Capture the cell that displays the provided text and extract its [X, Y] central coordinate. 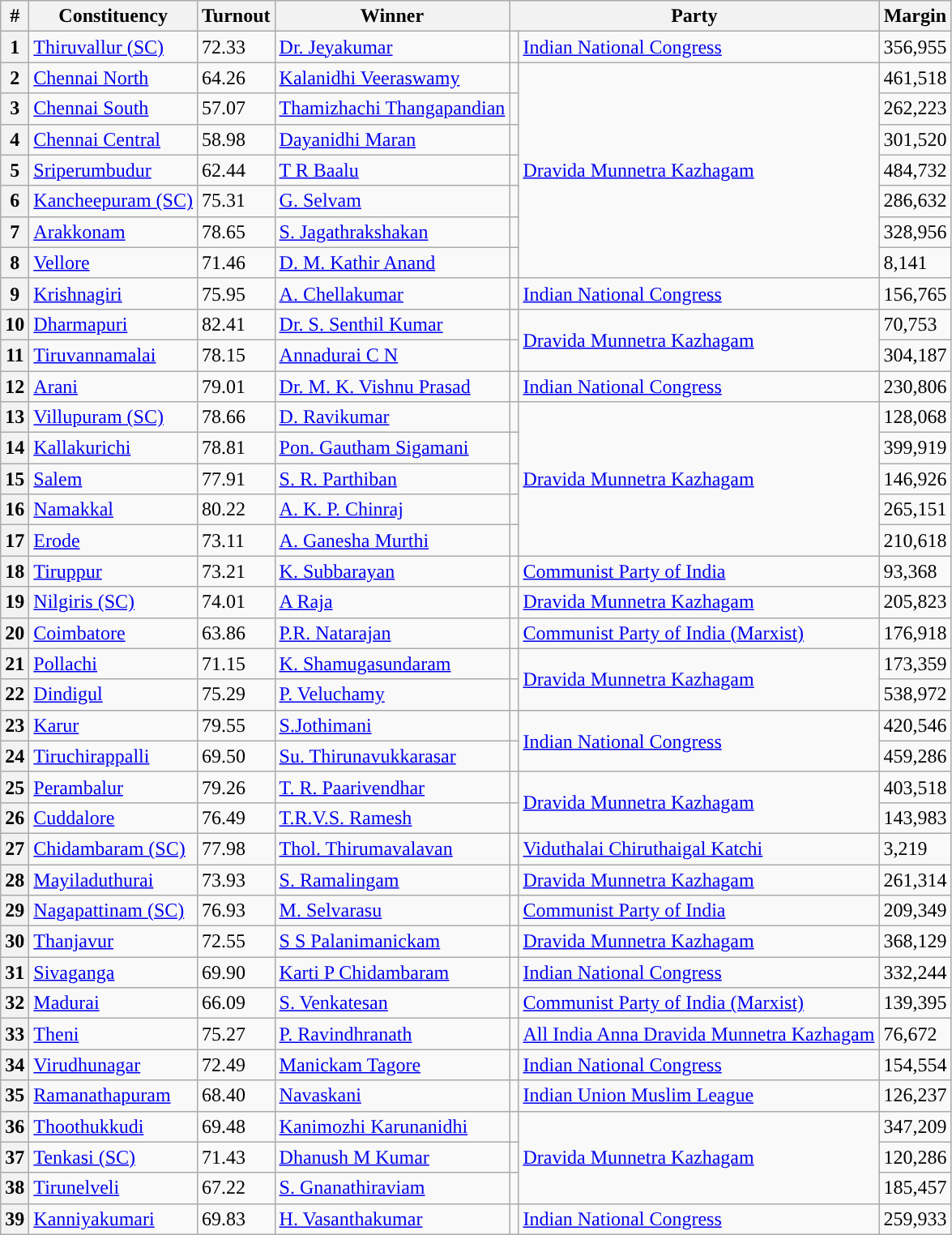
S. Gnanathiraviam [392, 1188]
Arakkonam [113, 232]
328,956 [916, 232]
259,933 [916, 1219]
M. Selvarasu [392, 911]
3,219 [916, 848]
2 [15, 78]
Kancheepuram (SC) [113, 201]
73.93 [236, 879]
H. Vasanthakumar [392, 1219]
Perambalur [113, 787]
Coimbatore [113, 633]
22 [15, 694]
36 [15, 1126]
24 [15, 756]
11 [15, 355]
Karur [113, 725]
78.66 [236, 417]
156,765 [916, 293]
Salem [113, 479]
Virudhunagar [113, 1065]
Thamizhachi Thangapandian [392, 109]
A. Ganesha Murthi [392, 541]
A. K. P. Chinraj [392, 510]
72.49 [236, 1065]
403,518 [916, 787]
S S Palanimanickam [392, 942]
D. M. Kathir Anand [392, 263]
23 [15, 725]
154,554 [916, 1065]
Kallakurichi [113, 448]
Kanniyakumari [113, 1219]
78.65 [236, 232]
Erode [113, 541]
Turnout [236, 16]
26 [15, 818]
69.83 [236, 1219]
# [15, 16]
Sivaganga [113, 972]
66.09 [236, 1003]
K. Subbarayan [392, 571]
77.91 [236, 479]
76.49 [236, 818]
31 [15, 972]
Dindigul [113, 694]
76,672 [916, 1034]
75.95 [236, 293]
Margin [916, 16]
Sriperumbudur [113, 170]
Thiruvallur (SC) [113, 47]
143,983 [916, 818]
Party [694, 16]
10 [15, 324]
All India Anna Dravida Munnetra Kazhagam [698, 1034]
Thoothukkudi [113, 1126]
368,129 [916, 942]
S. Jagathrakshakan [392, 232]
286,632 [916, 201]
Chennai Central [113, 139]
Annadurai C N [392, 355]
75.31 [236, 201]
14 [15, 448]
79.26 [236, 787]
63.86 [236, 633]
32 [15, 1003]
69.50 [236, 756]
9 [15, 293]
304,187 [916, 355]
78.81 [236, 448]
21 [15, 664]
Chidambaram (SC) [113, 848]
T. R. Paarivendhar [392, 787]
Thanjavur [113, 942]
19 [15, 602]
Chennai North [113, 78]
Kanimozhi Karunanidhi [392, 1126]
K. Shamugasundaram [392, 664]
25 [15, 787]
459,286 [916, 756]
265,151 [916, 510]
69.48 [236, 1126]
15 [15, 479]
Dr. Jeyakumar [392, 47]
S.Jothimani [392, 725]
Tirunelveli [113, 1188]
16 [15, 510]
538,972 [916, 694]
5 [15, 170]
18 [15, 571]
Pon. Gautham Sigamani [392, 448]
70,753 [916, 324]
Dharmapuri [113, 324]
64.26 [236, 78]
176,918 [916, 633]
28 [15, 879]
332,244 [916, 972]
Winner [392, 16]
Thol. Thirumavalavan [392, 848]
173,359 [916, 664]
301,520 [916, 139]
Arani [113, 387]
T R Baalu [392, 170]
71.46 [236, 263]
Pollachi [113, 664]
39 [15, 1219]
A. Chellakumar [392, 293]
Constituency [113, 16]
93,368 [916, 571]
185,457 [916, 1188]
20 [15, 633]
62.44 [236, 170]
Indian Union Muslim League [698, 1096]
420,546 [916, 725]
Theni [113, 1034]
P. Ravindhranath [392, 1034]
Namakkal [113, 510]
79.01 [236, 387]
Karti P Chidambaram [392, 972]
38 [15, 1188]
461,518 [916, 78]
34 [15, 1065]
30 [15, 942]
Chennai South [113, 109]
71.43 [236, 1157]
76.93 [236, 911]
7 [15, 232]
Su. Thirunavukkarasar [392, 756]
Dayanidhi Maran [392, 139]
Cuddalore [113, 818]
Nilgiris (SC) [113, 602]
69.90 [236, 972]
209,349 [916, 911]
Dr. M. K. Vishnu Prasad [392, 387]
Dhanush M Kumar [392, 1157]
Ramanathapuram [113, 1096]
6 [15, 201]
Tiruchirappalli [113, 756]
Tiruppur [113, 571]
484,732 [916, 170]
57.07 [236, 109]
120,286 [916, 1157]
67.22 [236, 1188]
D. Ravikumar [392, 417]
58.98 [236, 139]
399,919 [916, 448]
75.27 [236, 1034]
A Raja [392, 602]
37 [15, 1157]
356,955 [916, 47]
P. Veluchamy [392, 694]
29 [15, 911]
8,141 [916, 263]
210,618 [916, 541]
73.21 [236, 571]
205,823 [916, 602]
347,209 [916, 1126]
Madurai [113, 1003]
126,237 [916, 1096]
Kalanidhi Veeraswamy [392, 78]
80.22 [236, 510]
71.15 [236, 664]
Vellore [113, 263]
8 [15, 263]
262,223 [916, 109]
72.55 [236, 942]
33 [15, 1034]
4 [15, 139]
Viduthalai Chiruthaigal Katchi [698, 848]
S. Ramalingam [392, 879]
72.33 [236, 47]
T.R.V.S. Ramesh [392, 818]
Tiruvannamalai [113, 355]
12 [15, 387]
261,314 [916, 879]
139,395 [916, 1003]
128,068 [916, 417]
S. Venkatesan [392, 1003]
78.15 [236, 355]
G. Selvam [392, 201]
Dr. S. Senthil Kumar [392, 324]
Navaskani [392, 1096]
82.41 [236, 324]
Villupuram (SC) [113, 417]
Mayiladuthurai [113, 879]
Manickam Tagore [392, 1065]
Tenkasi (SC) [113, 1157]
74.01 [236, 602]
73.11 [236, 541]
Krishnagiri [113, 293]
P.R. Natarajan [392, 633]
27 [15, 848]
68.40 [236, 1096]
S. R. Parthiban [392, 479]
35 [15, 1096]
230,806 [916, 387]
77.98 [236, 848]
79.55 [236, 725]
13 [15, 417]
3 [15, 109]
146,926 [916, 479]
75.29 [236, 694]
17 [15, 541]
Nagapattinam (SC) [113, 911]
1 [15, 47]
